Extract the (X, Y) coordinate from the center of the cell holding the provided text.  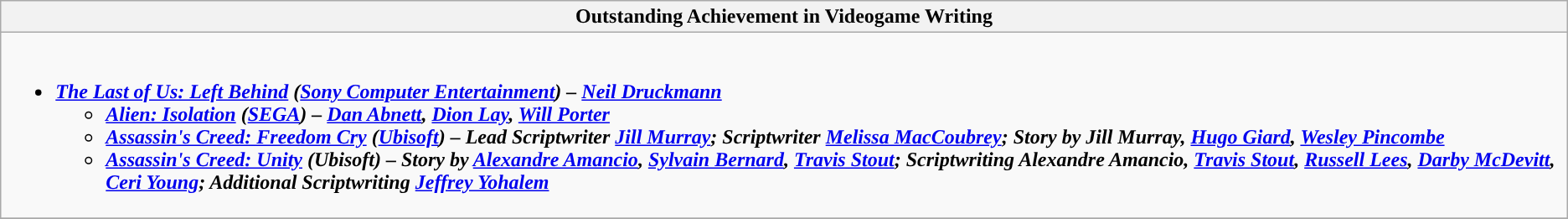
Outstanding Achievement in Videogame Writing (784, 17)
